For the text-containing cell, return its midpoint in [x, y] coordinate format. 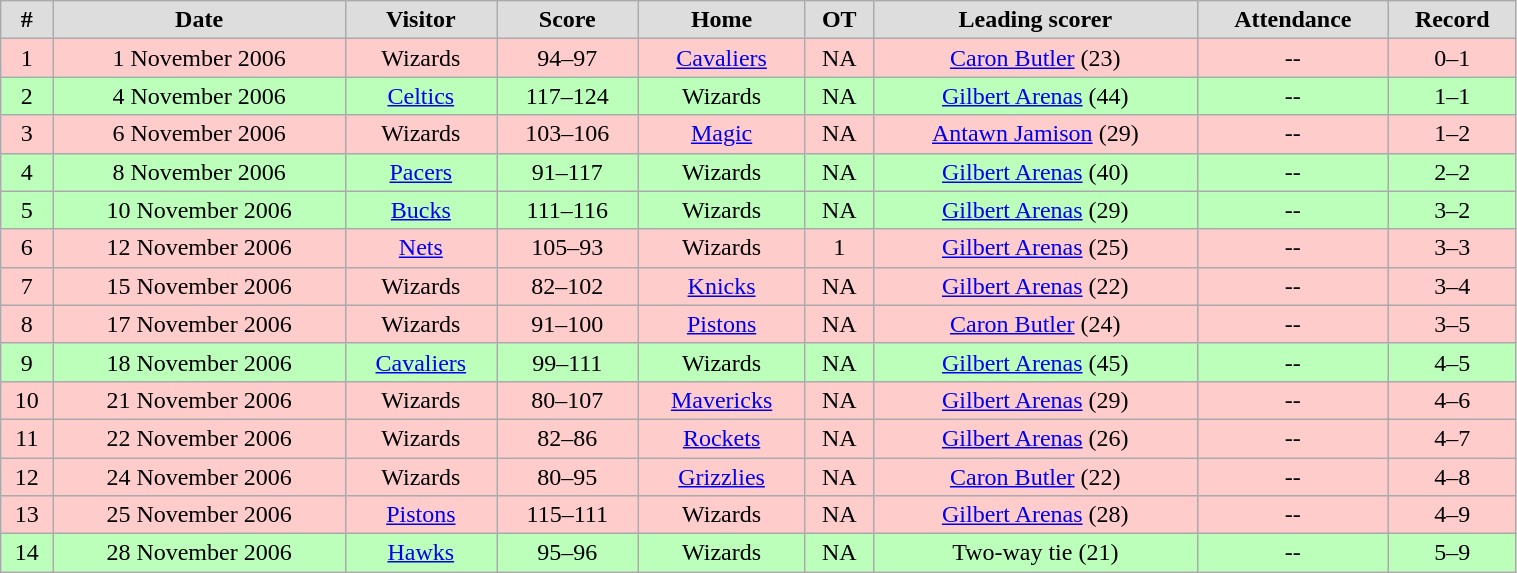
82–86 [566, 438]
1 November 2006 [199, 58]
3–2 [1452, 210]
94–97 [566, 58]
3–5 [1452, 324]
14 [27, 553]
18 November 2006 [199, 362]
3–3 [1452, 248]
21 November 2006 [199, 400]
95–96 [566, 553]
Date [199, 20]
Mavericks [722, 400]
117–124 [566, 96]
5–9 [1452, 553]
5 [27, 210]
10 [27, 400]
0–1 [1452, 58]
28 November 2006 [199, 553]
17 November 2006 [199, 324]
6 November 2006 [199, 134]
8 [27, 324]
1–1 [1452, 96]
Pacers [420, 172]
Hawks [420, 553]
111–116 [566, 210]
22 November 2006 [199, 438]
Nets [420, 248]
2 [27, 96]
2–2 [1452, 172]
12 November 2006 [199, 248]
Two-way tie (21) [1035, 553]
99–111 [566, 362]
4 [27, 172]
Magic [722, 134]
115–111 [566, 515]
91–100 [566, 324]
105–93 [566, 248]
9 [27, 362]
Home [722, 20]
91–117 [566, 172]
Gilbert Arenas (45) [1035, 362]
4–6 [1452, 400]
OT [839, 20]
Record [1452, 20]
Leading scorer [1035, 20]
10 November 2006 [199, 210]
3 [27, 134]
8 November 2006 [199, 172]
Grizzlies [722, 477]
6 [27, 248]
4 November 2006 [199, 96]
Gilbert Arenas (28) [1035, 515]
12 [27, 477]
Rockets [722, 438]
11 [27, 438]
Visitor [420, 20]
103–106 [566, 134]
3–4 [1452, 286]
1–2 [1452, 134]
4–7 [1452, 438]
Gilbert Arenas (40) [1035, 172]
80–95 [566, 477]
4–8 [1452, 477]
Gilbert Arenas (22) [1035, 286]
13 [27, 515]
7 [27, 286]
Caron Butler (23) [1035, 58]
Antawn Jamison (29) [1035, 134]
Gilbert Arenas (25) [1035, 248]
Gilbert Arenas (44) [1035, 96]
24 November 2006 [199, 477]
Gilbert Arenas (26) [1035, 438]
Knicks [722, 286]
4–5 [1452, 362]
Score [566, 20]
Caron Butler (24) [1035, 324]
Attendance [1292, 20]
82–102 [566, 286]
Bucks [420, 210]
Celtics [420, 96]
Caron Butler (22) [1035, 477]
15 November 2006 [199, 286]
# [27, 20]
4–9 [1452, 515]
80–107 [566, 400]
25 November 2006 [199, 515]
